Find where the given text appears and provide that cell's center as [X, Y] coordinate. 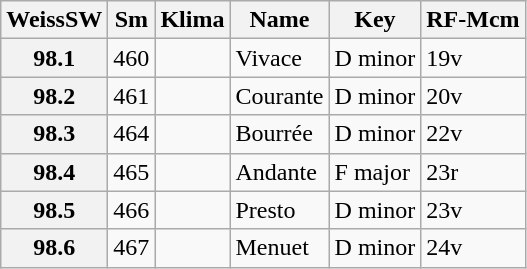
466 [132, 210]
Name [280, 20]
98.4 [54, 172]
460 [132, 58]
22v [473, 134]
23v [473, 210]
20v [473, 96]
98.3 [54, 134]
Bourrée [280, 134]
464 [132, 134]
Andante [280, 172]
98.2 [54, 96]
465 [132, 172]
467 [132, 248]
98.1 [54, 58]
Key [375, 20]
F major [375, 172]
Presto [280, 210]
Courante [280, 96]
24v [473, 248]
461 [132, 96]
RF-Mcm [473, 20]
Menuet [280, 248]
98.6 [54, 248]
19v [473, 58]
23r [473, 172]
Klima [192, 20]
Sm [132, 20]
WeissSW [54, 20]
Vivace [280, 58]
98.5 [54, 210]
